From the cell containing the given text, extract its center point as (x, y) coordinate. 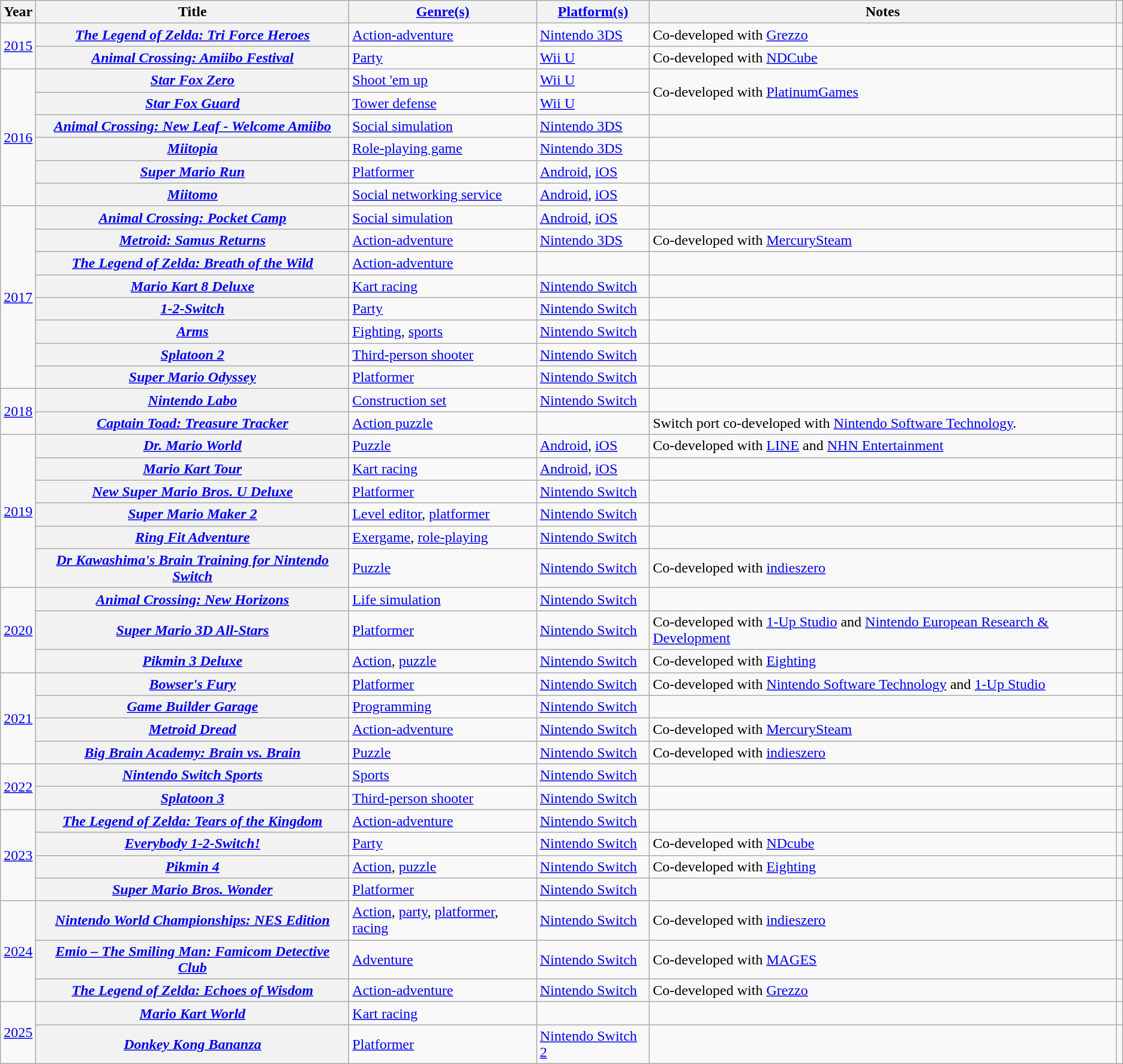
Level editor, platformer (443, 514)
Miitopia (193, 149)
Co-developed with MAGES (883, 959)
Nintendo Labo (193, 400)
Mario Kart World (193, 1013)
Captain Toad: Treasure Tracker (193, 423)
Role-playing game (443, 149)
Action, party, platformer, racing (443, 921)
2016 (18, 137)
Animal Crossing: New Leaf - Welcome Amiibo (193, 126)
Life simulation (443, 599)
Mario Kart 8 Deluxe (193, 286)
New Super Mario Bros. U Deluxe (193, 491)
Nintendo World Championships: NES Edition (193, 921)
Dr. Mario World (193, 446)
Miitomo (193, 194)
2022 (18, 787)
Metroid Dread (193, 730)
Genre(s) (443, 12)
Arms (193, 332)
Pikmin 4 (193, 867)
Exergame, role-playing (443, 537)
Bowser's Fury (193, 684)
The Legend of Zelda: Tears of the Kingdom (193, 821)
The Legend of Zelda: Breath of the Wild (193, 263)
Animal Crossing: Amiibo Festival (193, 58)
2023 (18, 855)
2018 (18, 412)
Star Fox Guard (193, 103)
Game Builder Garage (193, 707)
Co-developed with LINE and NHN Entertainment (883, 446)
2025 (18, 1032)
1-2-Switch (193, 309)
Fighting, sports (443, 332)
Programming (443, 707)
Emio – The Smiling Man: Famicom Detective Club (193, 959)
Social networking service (443, 194)
Super Mario 3D All-Stars (193, 630)
Title (193, 12)
Construction set (443, 400)
2020 (18, 630)
Nintendo Switch 2 (593, 1044)
Ring Fit Adventure (193, 537)
Big Brain Academy: Brain vs. Brain (193, 753)
2017 (18, 297)
Platform(s) (593, 12)
Super Mario Odyssey (193, 377)
Co-developed with Nintendo Software Technology and 1-Up Studio (883, 684)
Co-developed with NDCube (883, 58)
Switch port co-developed with Nintendo Software Technology. (883, 423)
Sports (443, 775)
Animal Crossing: Pocket Camp (193, 217)
Metroid: Samus Returns (193, 240)
Everybody 1-2-Switch! (193, 844)
Action puzzle (443, 423)
Nintendo Switch Sports (193, 775)
Adventure (443, 959)
Notes (883, 12)
Co-developed with PlatinumGames (883, 92)
Shoot 'em up (443, 80)
Mario Kart Tour (193, 469)
Star Fox Zero (193, 80)
The Legend of Zelda: Echoes of Wisdom (193, 990)
Donkey Kong Bananza (193, 1044)
Co-developed with 1-Up Studio and Nintendo European Research & Development (883, 630)
2015 (18, 46)
Co-developed with NDcube (883, 844)
Year (18, 12)
Splatoon 2 (193, 355)
The Legend of Zelda: Tri Force Heroes (193, 35)
Super Mario Bros. Wonder (193, 889)
Animal Crossing: New Horizons (193, 599)
Super Mario Run (193, 172)
Dr Kawashima's Brain Training for Nintendo Switch (193, 568)
2019 (18, 511)
Tower defense (443, 103)
Splatoon 3 (193, 798)
Pikmin 3 Deluxe (193, 661)
Super Mario Maker 2 (193, 514)
2021 (18, 718)
2024 (18, 951)
